Capture the cell that displays the provided text and extract its (x, y) central coordinate. 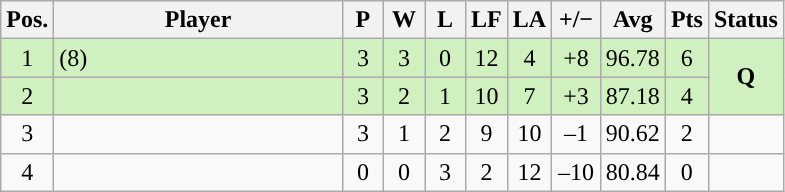
80.84 (632, 172)
7 (529, 96)
9 (487, 134)
Avg (632, 20)
6 (686, 58)
Player (198, 20)
Status (746, 20)
Q (746, 77)
90.62 (632, 134)
Pos. (28, 20)
P (362, 20)
+/− (576, 20)
(8) (198, 58)
–1 (576, 134)
Pts (686, 20)
+8 (576, 58)
96.78 (632, 58)
LA (529, 20)
+3 (576, 96)
L (444, 20)
87.18 (632, 96)
–10 (576, 172)
W (404, 20)
LF (487, 20)
